Locate the cell with the specified text and output its [X, Y] center coordinate. 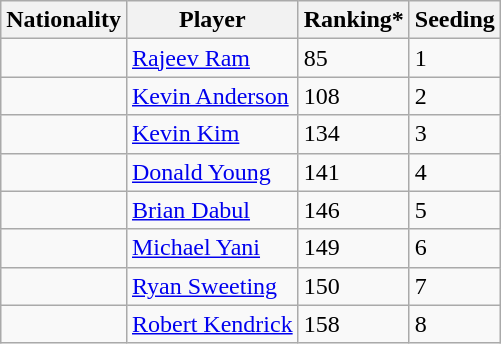
146 [354, 210]
5 [454, 210]
Ryan Sweeting [212, 286]
Brian Dabul [212, 210]
Robert Kendrick [212, 324]
158 [354, 324]
Michael Yani [212, 248]
8 [454, 324]
1 [454, 58]
Player [212, 20]
134 [354, 134]
2 [454, 96]
108 [354, 96]
Donald Young [212, 172]
6 [454, 248]
4 [454, 172]
141 [354, 172]
Nationality [64, 20]
Rajeev Ram [212, 58]
85 [354, 58]
3 [454, 134]
Kevin Anderson [212, 96]
150 [354, 286]
Seeding [454, 20]
Ranking* [354, 20]
149 [354, 248]
7 [454, 286]
Kevin Kim [212, 134]
